Extract the (X, Y) coordinate from the center of the cell holding the provided text.  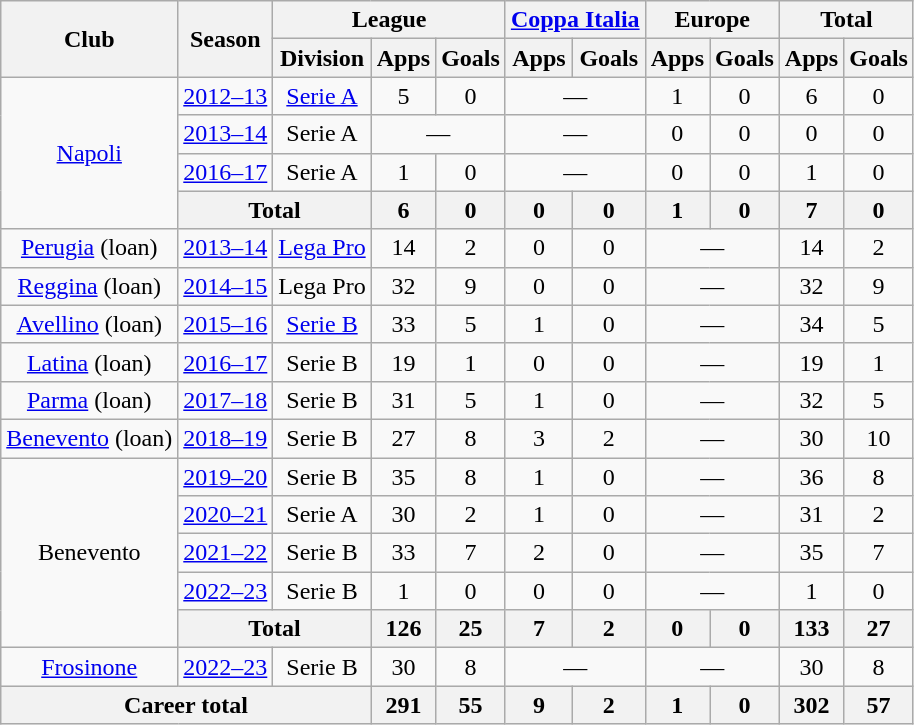
Division (322, 58)
302 (811, 705)
Latina (loan) (90, 362)
2012–13 (226, 96)
Coppa Italia (575, 20)
25 (471, 629)
34 (811, 324)
10 (879, 438)
Europe (712, 20)
2020–21 (226, 515)
Frosinone (90, 667)
Club (90, 39)
2019–20 (226, 477)
Career total (186, 705)
Benevento (90, 553)
Reggina (loan) (90, 286)
2017–18 (226, 400)
2014–15 (226, 286)
Season (226, 39)
2015–16 (226, 324)
126 (403, 629)
133 (811, 629)
36 (811, 477)
2018–19 (226, 438)
League (390, 20)
291 (403, 705)
Benevento (loan) (90, 438)
Parma (loan) (90, 400)
Napoli (90, 153)
3 (538, 438)
57 (879, 705)
Avellino (loan) (90, 324)
2021–22 (226, 553)
55 (471, 705)
Perugia (loan) (90, 248)
